Provide the [X, Y] coordinate of the cell's center where the given text is located.  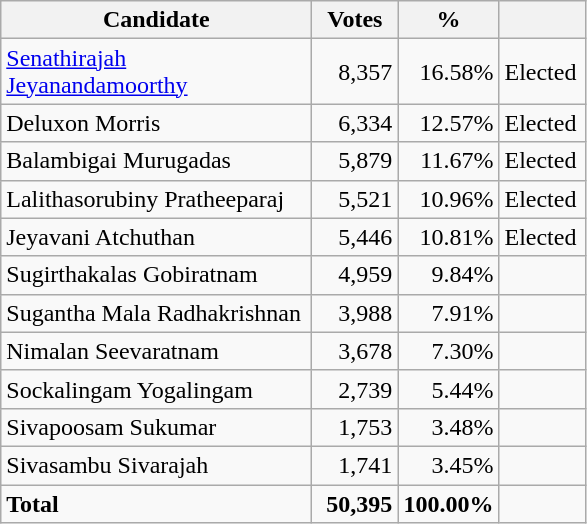
10.81% [448, 237]
50,395 [355, 503]
16.58% [448, 72]
9.84% [448, 275]
Jeyavani Atchuthan [156, 237]
100.00% [448, 503]
Candidate [156, 20]
11.67% [448, 161]
3,678 [355, 351]
4,959 [355, 275]
Senathirajah Jeyanandamoorthy [156, 72]
1,741 [355, 465]
3,988 [355, 313]
Votes [355, 20]
7.91% [448, 313]
1,753 [355, 427]
Total [156, 503]
3.45% [448, 465]
Sugantha Mala Radhakrishnan [156, 313]
5,446 [355, 237]
12.57% [448, 123]
5,879 [355, 161]
6,334 [355, 123]
% [448, 20]
Sivapoosam Sukumar [156, 427]
5,521 [355, 199]
8,357 [355, 72]
5.44% [448, 389]
3.48% [448, 427]
Sivasambu Sivarajah [156, 465]
Nimalan Seevaratnam [156, 351]
Balambigai Murugadas [156, 161]
Deluxon Morris [156, 123]
2,739 [355, 389]
Lalithasorubiny Pratheeparaj [156, 199]
Sockalingam Yogalingam [156, 389]
Sugirthakalas Gobiratnam [156, 275]
7.30% [448, 351]
10.96% [448, 199]
